Detect which cell encompasses the target text, then output its (X, Y) center coordinate. 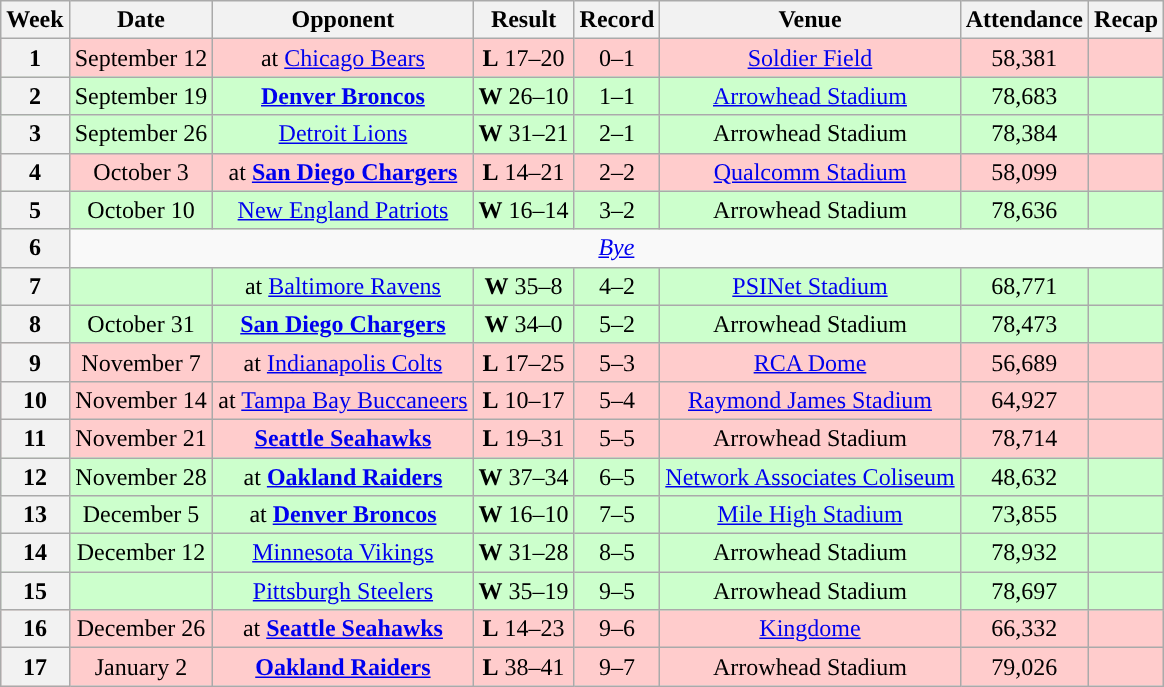
November 14 (141, 400)
December 5 (141, 515)
Minnesota Vikings (343, 553)
Attendance (1024, 20)
4–2 (617, 286)
6 (35, 248)
Recap (1126, 20)
5–5 (617, 438)
58,381 (1024, 58)
1 (35, 58)
7–5 (617, 515)
L 14–23 (524, 629)
September 12 (141, 58)
10 (35, 400)
W 34–0 (524, 324)
at Baltimore Ravens (343, 286)
Network Associates Coliseum (810, 477)
Raymond James Stadium (810, 400)
October 31 (141, 324)
Record (617, 20)
W 16–14 (524, 210)
Seattle Seahawks (343, 438)
September 26 (141, 134)
58,099 (1024, 172)
56,689 (1024, 362)
78,714 (1024, 438)
at Oakland Raiders (343, 477)
7 (35, 286)
Bye (616, 248)
8 (35, 324)
11 (35, 438)
5–3 (617, 362)
78,473 (1024, 324)
W 35–19 (524, 591)
RCA Dome (810, 362)
September 19 (141, 96)
L 17–20 (524, 58)
9–6 (617, 629)
16 (35, 629)
2–2 (617, 172)
78,932 (1024, 553)
November 21 (141, 438)
17 (35, 667)
at Tampa Bay Buccaneers (343, 400)
5–2 (617, 324)
3–2 (617, 210)
3 (35, 134)
68,771 (1024, 286)
2–1 (617, 134)
Result (524, 20)
W 37–34 (524, 477)
Date (141, 20)
78,384 (1024, 134)
San Diego Chargers (343, 324)
W 35–8 (524, 286)
8–5 (617, 553)
4 (35, 172)
at Indianapolis Colts (343, 362)
0–1 (617, 58)
73,855 (1024, 515)
October 3 (141, 172)
L 10–17 (524, 400)
64,927 (1024, 400)
L 14–21 (524, 172)
1–1 (617, 96)
5–4 (617, 400)
79,026 (1024, 667)
Kingdome (810, 629)
14 (35, 553)
November 7 (141, 362)
78,636 (1024, 210)
Pittsburgh Steelers (343, 591)
Opponent (343, 20)
at San Diego Chargers (343, 172)
2 (35, 96)
W 16–10 (524, 515)
5 (35, 210)
W 26–10 (524, 96)
13 (35, 515)
at Denver Broncos (343, 515)
Week (35, 20)
October 10 (141, 210)
12 (35, 477)
78,683 (1024, 96)
78,697 (1024, 591)
W 31–21 (524, 134)
L 19–31 (524, 438)
15 (35, 591)
9–5 (617, 591)
Oakland Raiders (343, 667)
December 26 (141, 629)
December 12 (141, 553)
L 38–41 (524, 667)
9–7 (617, 667)
66,332 (1024, 629)
48,632 (1024, 477)
Mile High Stadium (810, 515)
PSINet Stadium (810, 286)
Detroit Lions (343, 134)
Denver Broncos (343, 96)
at Seattle Seahawks (343, 629)
New England Patriots (343, 210)
Soldier Field (810, 58)
November 28 (141, 477)
9 (35, 362)
at Chicago Bears (343, 58)
Qualcomm Stadium (810, 172)
W 31–28 (524, 553)
L 17–25 (524, 362)
January 2 (141, 667)
6–5 (617, 477)
Venue (810, 20)
